Pinpoint the cell where the given text exists, returning its (x, y) midpoint coordinate. 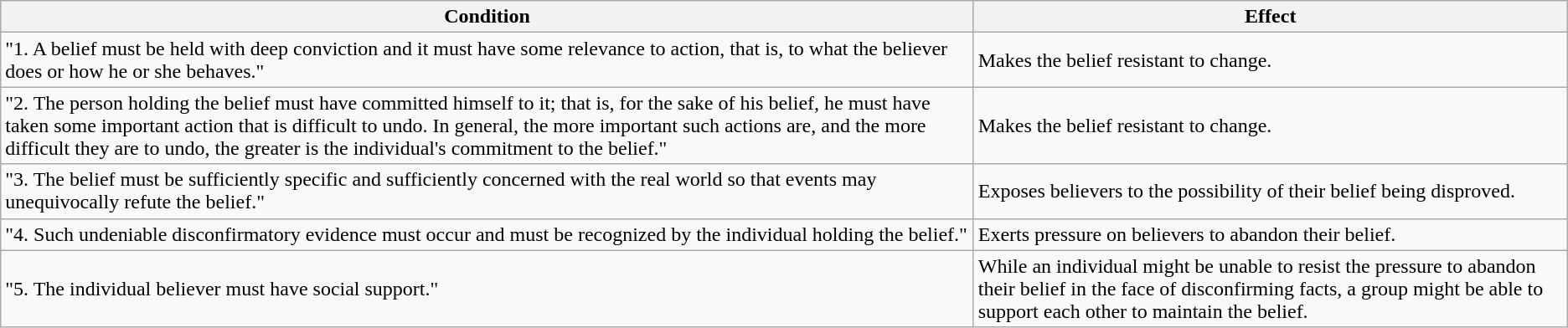
Effect (1270, 17)
Exposes believers to the possibility of their belief being disproved. (1270, 191)
Condition (487, 17)
"3. The belief must be sufficiently specific and sufficiently concerned with the real world so that events may unequivocally refute the belief." (487, 191)
"5. The individual believer must have social support." (487, 289)
"4. Such undeniable disconfirmatory evidence must occur and must be recognized by the individual holding the belief." (487, 234)
Exerts pressure on believers to abandon their belief. (1270, 234)
